Identify which cell holds the provided text, then report its (X, Y) central coordinate. 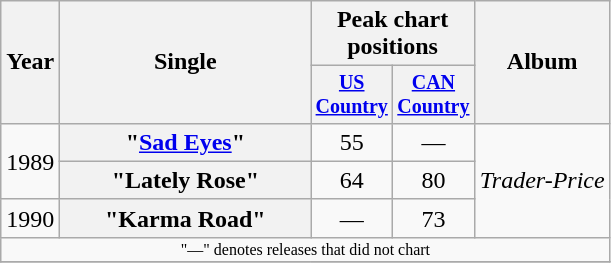
"—" denotes releases that did not chart (306, 249)
55 (352, 142)
1989 (30, 161)
64 (352, 180)
Album (542, 62)
CAN Country (434, 94)
"Karma Road" (186, 218)
Year (30, 62)
"Lately Rose" (186, 180)
US Country (352, 94)
73 (434, 218)
Trader-Price (542, 180)
"Sad Eyes" (186, 142)
Peak chartpositions (392, 34)
Single (186, 62)
1990 (30, 218)
80 (434, 180)
